Return the (x, y) coordinate for the center point of the cell that contains the specified text.  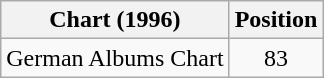
Chart (1996) (115, 20)
83 (276, 58)
German Albums Chart (115, 58)
Position (276, 20)
